Determine the [x, y] coordinate at the center of the cell enclosing the given text.  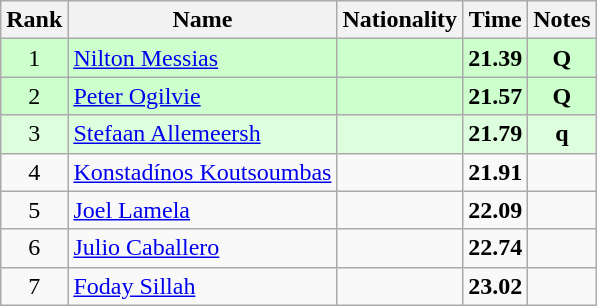
Nilton Messias [202, 58]
Time [496, 20]
Joel Lamela [202, 210]
22.09 [496, 210]
5 [34, 210]
Foday Sillah [202, 286]
1 [34, 58]
Name [202, 20]
22.74 [496, 248]
21.91 [496, 172]
7 [34, 286]
Stefaan Allemeersh [202, 134]
6 [34, 248]
21.57 [496, 96]
4 [34, 172]
Nationality [400, 20]
3 [34, 134]
Julio Caballero [202, 248]
Peter Ogilvie [202, 96]
23.02 [496, 286]
Notes [562, 20]
q [562, 134]
21.39 [496, 58]
2 [34, 96]
21.79 [496, 134]
Konstadínos Koutsoumbas [202, 172]
Rank [34, 20]
